Output the [X, Y] coordinate of the center of the cell containing the given text.  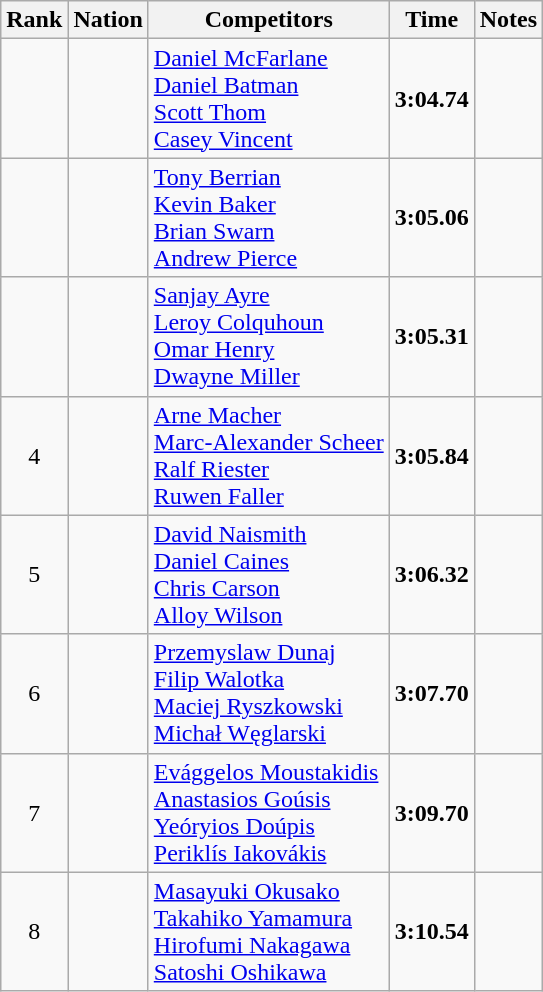
3:05.31 [432, 336]
Arne MacherMarc-Alexander ScheerRalf RiesterRuwen Faller [268, 456]
6 [34, 694]
Rank [34, 20]
3:04.74 [432, 98]
Competitors [268, 20]
3:06.32 [432, 574]
3:10.54 [432, 932]
Masayuki OkusakoTakahiko YamamuraHirofumi NakagawaSatoshi Oshikawa [268, 932]
Sanjay AyreLeroy ColquhounOmar HenryDwayne Miller [268, 336]
3:05.06 [432, 218]
Przemyslaw DunajFilip WalotkaMaciej RyszkowskiMichał Węglarski [268, 694]
Notes [508, 20]
Time [432, 20]
David NaismithDaniel CainesChris CarsonAlloy Wilson [268, 574]
3:07.70 [432, 694]
8 [34, 932]
3:09.70 [432, 812]
Evággelos MoustakidisAnastasios GoúsisYeóryios DoúpisPeriklís Iakovákis [268, 812]
4 [34, 456]
Nation [108, 20]
7 [34, 812]
5 [34, 574]
Tony BerrianKevin BakerBrian SwarnAndrew Pierce [268, 218]
Daniel McFarlaneDaniel BatmanScott ThomCasey Vincent [268, 98]
3:05.84 [432, 456]
